Search for the cell housing the specified text and yield its [x, y] center coordinate. 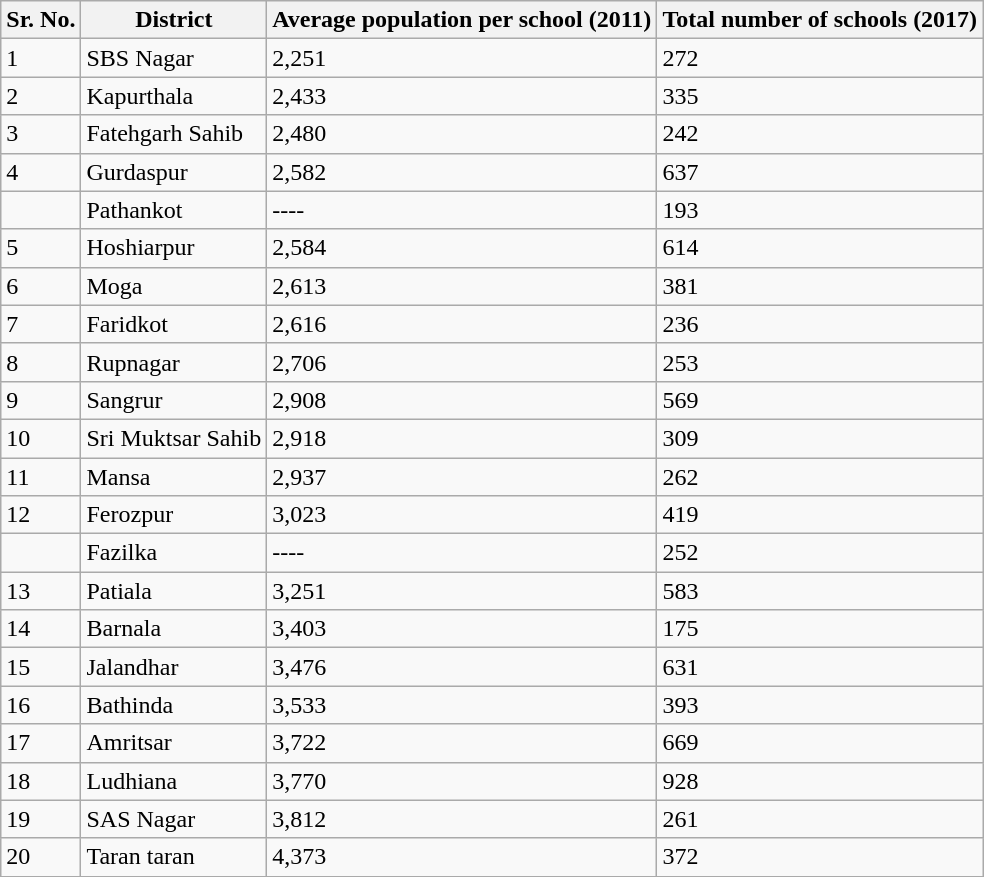
District [174, 20]
2,616 [462, 324]
Kapurthala [174, 96]
Sangrur [174, 400]
2,918 [462, 438]
Sri Muktsar Sahib [174, 438]
175 [820, 629]
3 [41, 134]
2,584 [462, 248]
3,722 [462, 743]
4 [41, 172]
7 [41, 324]
253 [820, 362]
637 [820, 172]
Bathinda [174, 705]
Ferozpur [174, 515]
3,403 [462, 629]
Hoshiarpur [174, 248]
2,433 [462, 96]
372 [820, 857]
11 [41, 477]
6 [41, 286]
Patiala [174, 591]
261 [820, 819]
Rupnagar [174, 362]
Sr. No. [41, 20]
Amritsar [174, 743]
14 [41, 629]
3,533 [462, 705]
309 [820, 438]
3,023 [462, 515]
583 [820, 591]
2,582 [462, 172]
193 [820, 210]
3,251 [462, 591]
Ludhiana [174, 781]
Pathankot [174, 210]
SAS Nagar [174, 819]
3,812 [462, 819]
272 [820, 58]
2,613 [462, 286]
242 [820, 134]
18 [41, 781]
614 [820, 248]
Mansa [174, 477]
393 [820, 705]
9 [41, 400]
Faridkot [174, 324]
Fazilka [174, 553]
Fatehgarh Sahib [174, 134]
381 [820, 286]
Average population per school (2011) [462, 20]
Moga [174, 286]
2,251 [462, 58]
2,480 [462, 134]
17 [41, 743]
2 [41, 96]
2,937 [462, 477]
Jalandhar [174, 667]
236 [820, 324]
20 [41, 857]
Total number of schools (2017) [820, 20]
928 [820, 781]
2,908 [462, 400]
262 [820, 477]
SBS Nagar [174, 58]
10 [41, 438]
5 [41, 248]
1 [41, 58]
8 [41, 362]
Barnala [174, 629]
Gurdaspur [174, 172]
4,373 [462, 857]
Taran taran [174, 857]
669 [820, 743]
15 [41, 667]
19 [41, 819]
12 [41, 515]
13 [41, 591]
631 [820, 667]
3,770 [462, 781]
569 [820, 400]
419 [820, 515]
335 [820, 96]
16 [41, 705]
3,476 [462, 667]
252 [820, 553]
2,706 [462, 362]
